Extract the [X, Y] coordinate from the center of the cell holding the provided text.  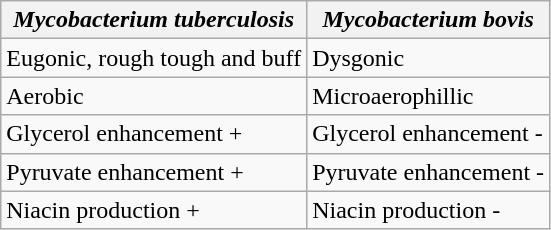
Mycobacterium bovis [428, 20]
Mycobacterium tuberculosis [154, 20]
Niacin production - [428, 210]
Glycerol enhancement - [428, 134]
Dysgonic [428, 58]
Pyruvate enhancement - [428, 172]
Eugonic, rough tough and buff [154, 58]
Niacin production + [154, 210]
Glycerol enhancement + [154, 134]
Microaerophillic [428, 96]
Pyruvate enhancement + [154, 172]
Aerobic [154, 96]
